Output the (x, y) coordinate of the center of the cell containing the given text.  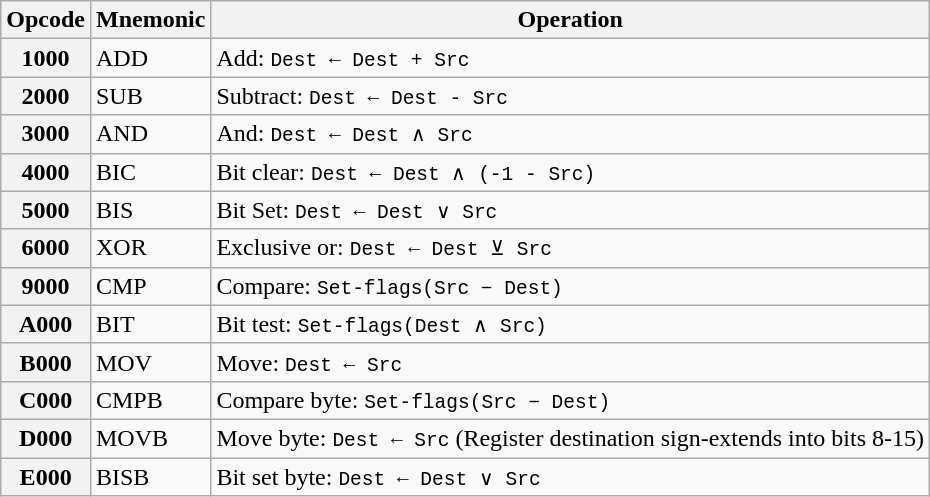
Bit test: Set-flags(Dest ∧ Src) (570, 324)
5000 (46, 210)
Move: Dest ← Src (570, 362)
Exclusive or: Dest ← Dest ⊻ Src (570, 248)
BIC (150, 172)
Mnemonic (150, 20)
XOR (150, 248)
Operation (570, 20)
CMPB (150, 400)
SUB (150, 96)
Add: Dest ← Dest + Src (570, 58)
BIT (150, 324)
Compare: Set-flags(Src − Dest) (570, 286)
Bit clear: Dest ← Dest ∧ (-1 - Src) (570, 172)
BIS (150, 210)
BISB (150, 477)
Bit Set: Dest ← Dest ∨ Src (570, 210)
ADD (150, 58)
Bit set byte: Dest ← Dest ∨ Src (570, 477)
B000 (46, 362)
9000 (46, 286)
A000 (46, 324)
MOVB (150, 438)
Opcode (46, 20)
Compare byte: Set-flags(Src − Dest) (570, 400)
Subtract: Dest ← Dest - Src (570, 96)
4000 (46, 172)
2000 (46, 96)
Move byte: Dest ← Src (Register destination sign-extends into bits 8-15) (570, 438)
C000 (46, 400)
MOV (150, 362)
AND (150, 134)
3000 (46, 134)
E000 (46, 477)
CMP (150, 286)
6000 (46, 248)
And: Dest ← Dest ∧ Src (570, 134)
D000 (46, 438)
1000 (46, 58)
